Locate the cell with the specified text and output its [x, y] center coordinate. 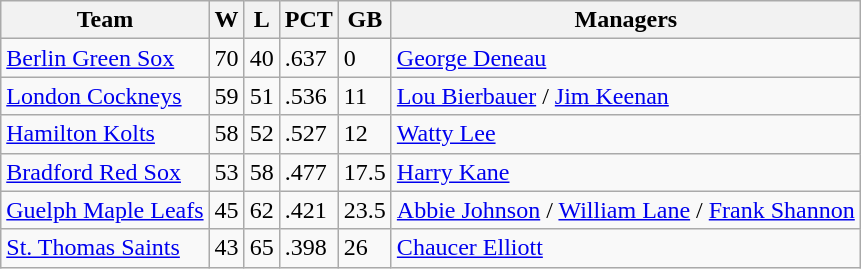
23.5 [364, 210]
0 [364, 58]
Hamilton Kolts [105, 134]
26 [364, 248]
L [262, 20]
Team [105, 20]
Abbie Johnson / William Lane / Frank Shannon [626, 210]
53 [226, 172]
.527 [308, 134]
62 [262, 210]
Bradford Red Sox [105, 172]
.637 [308, 58]
W [226, 20]
London Cockneys [105, 96]
Watty Lee [626, 134]
12 [364, 134]
.477 [308, 172]
51 [262, 96]
Guelph Maple Leafs [105, 210]
.421 [308, 210]
George Deneau [626, 58]
Harry Kane [626, 172]
Chaucer Elliott [626, 248]
.536 [308, 96]
17.5 [364, 172]
59 [226, 96]
52 [262, 134]
40 [262, 58]
Lou Bierbauer / Jim Keenan [626, 96]
65 [262, 248]
70 [226, 58]
Managers [626, 20]
St. Thomas Saints [105, 248]
Berlin Green Sox [105, 58]
11 [364, 96]
PCT [308, 20]
45 [226, 210]
GB [364, 20]
43 [226, 248]
.398 [308, 248]
